Capture the cell that displays the provided text and extract its [x, y] central coordinate. 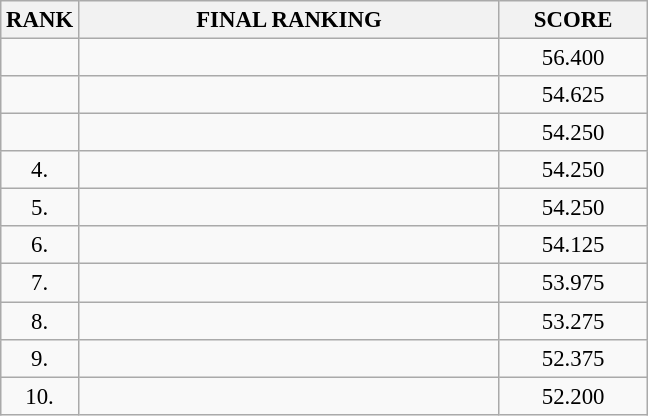
5. [40, 208]
4. [40, 170]
6. [40, 245]
9. [40, 358]
52.375 [572, 358]
SCORE [572, 20]
52.200 [572, 396]
56.400 [572, 58]
53.975 [572, 283]
10. [40, 396]
7. [40, 283]
8. [40, 321]
53.275 [572, 321]
54.125 [572, 245]
54.625 [572, 95]
FINAL RANKING [288, 20]
RANK [40, 20]
